Find where the given text appears and provide that cell's center as [x, y] coordinate. 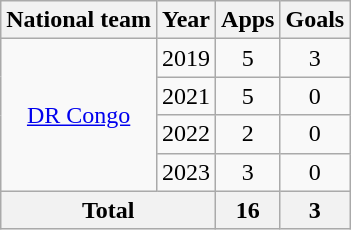
2023 [186, 172]
Year [186, 20]
National team [79, 20]
Total [108, 210]
Goals [315, 20]
2021 [186, 96]
16 [248, 210]
DR Congo [79, 115]
2022 [186, 134]
2 [248, 134]
Apps [248, 20]
2019 [186, 58]
